Determine the [X, Y] coordinate at the center of the cell enclosing the given text.  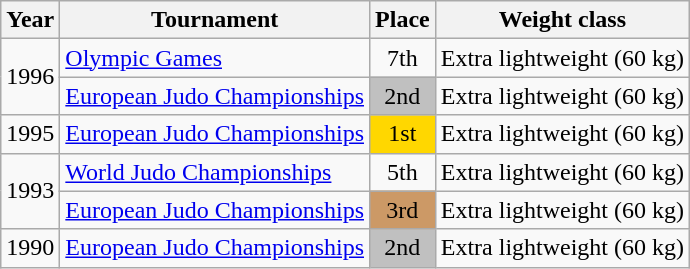
1996 [30, 77]
Place [403, 20]
1995 [30, 134]
3rd [403, 210]
1993 [30, 191]
7th [403, 58]
1990 [30, 248]
5th [403, 172]
Year [30, 20]
Tournament [215, 20]
World Judo Championships [215, 172]
Weight class [562, 20]
1st [403, 134]
Olympic Games [215, 58]
